Scan for the cell matching the given text and deliver its (x, y) coordinate at center. 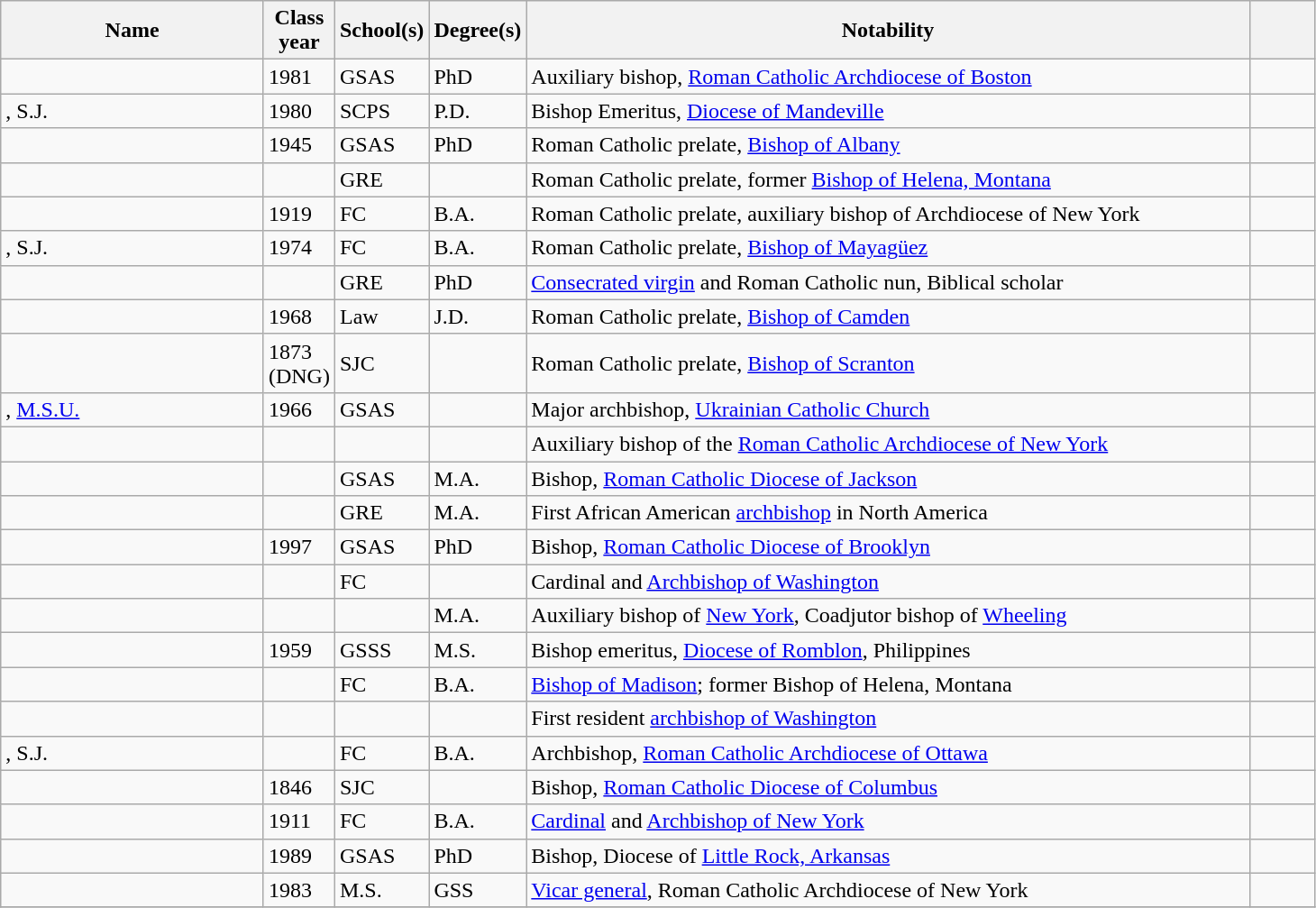
GSS (478, 890)
Bishop of Madison; former Bishop of Helena, Montana (888, 684)
J.D. (478, 316)
Cardinal and Archbishop of Washington (888, 582)
1959 (299, 650)
1983 (299, 890)
Bishop Emeritus, Diocese of Mandeville (888, 111)
Auxiliary bishop, Roman Catholic Archdiocese of Boston (888, 77)
Bishop, Roman Catholic Diocese of Columbus (888, 787)
Roman Catholic prelate, Bishop of Mayagüez (888, 248)
Bishop emeritus, Diocese of Romblon, Philippines (888, 650)
GSSS (381, 650)
1873 (DNG) (299, 362)
Archbishop, Roman Catholic Archdiocese of Ottawa (888, 753)
1981 (299, 77)
SCPS (381, 111)
Auxiliary bishop of New York, Coadjutor bishop of Wheeling (888, 616)
Roman Catholic prelate, auxiliary bishop of Archdiocese of New York (888, 214)
Roman Catholic prelate, Bishop of Albany (888, 145)
1919 (299, 214)
Consecrated virgin and Roman Catholic nun, Biblical scholar (888, 282)
Roman Catholic prelate, Bishop of Scranton (888, 362)
First African American archbishop in North America (888, 513)
Notability (888, 31)
1997 (299, 547)
Major archbishop, Ukrainian Catholic Church (888, 409)
Bishop, Roman Catholic Diocese of Brooklyn (888, 547)
Degree(s) (478, 31)
Roman Catholic prelate, Bishop of Camden (888, 316)
1966 (299, 409)
, M.S.U. (133, 409)
Auxiliary bishop of the Roman Catholic Archdiocese of New York (888, 444)
1945 (299, 145)
Roman Catholic prelate, former Bishop of Helena, Montana (888, 179)
1968 (299, 316)
Cardinal and Archbishop of New York (888, 821)
1980 (299, 111)
Vicar general, Roman Catholic Archdiocese of New York (888, 890)
School(s) (381, 31)
Bishop, Roman Catholic Diocese of Jackson (888, 479)
1911 (299, 821)
1989 (299, 856)
First resident archbishop of Washington (888, 719)
P.D. (478, 111)
1846 (299, 787)
Class year (299, 31)
Law (381, 316)
Bishop, Diocese of Little Rock, Arkansas (888, 856)
Name (133, 31)
1974 (299, 248)
